Scan for the cell matching the given text and deliver its (x, y) coordinate at center. 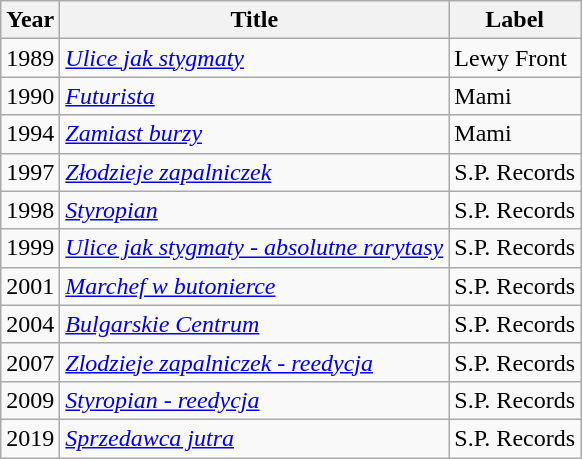
Year (30, 20)
Futurista (254, 96)
Title (254, 20)
Marchef w butonierce (254, 286)
2001 (30, 286)
1998 (30, 210)
Label (515, 20)
1989 (30, 58)
1997 (30, 172)
Styropian (254, 210)
Zamiast burzy (254, 134)
2019 (30, 438)
2009 (30, 400)
Styropian - reedycja (254, 400)
Bulgarskie Centrum (254, 324)
2004 (30, 324)
Zlodzieje zapalniczek - reedycja (254, 362)
2007 (30, 362)
Złodzieje zapalniczek (254, 172)
1994 (30, 134)
1999 (30, 248)
Lewy Front (515, 58)
Ulice jak stygmaty - absolutne rarytasy (254, 248)
Ulice jak stygmaty (254, 58)
Sprzedawca jutra (254, 438)
1990 (30, 96)
